Identify which cell holds the provided text, then report its (x, y) central coordinate. 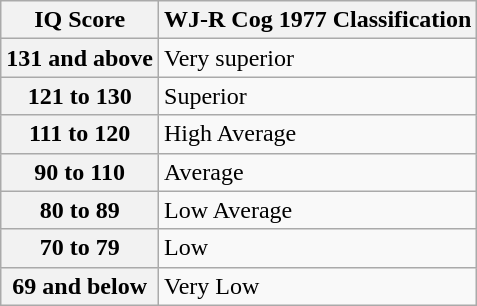
90 to 110 (80, 172)
Superior (318, 96)
69 and below (80, 286)
121 to 130 (80, 96)
70 to 79 (80, 248)
IQ Score (80, 20)
Low (318, 248)
111 to 120 (80, 134)
High Average (318, 134)
80 to 89 (80, 210)
131 and above (80, 58)
Very Low (318, 286)
Low Average (318, 210)
Very superior (318, 58)
WJ-R Cog 1977 Classification (318, 20)
Average (318, 172)
